Scan for the cell matching the given text and deliver its (X, Y) coordinate at center. 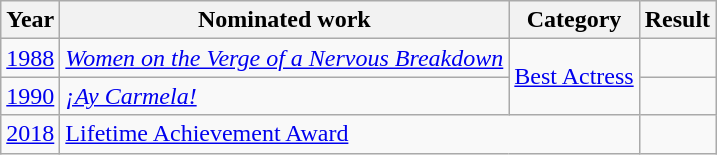
1990 (30, 96)
Women on the Verge of a Nervous Breakdown (284, 58)
Best Actress (574, 77)
Lifetime Achievement Award (350, 134)
1988 (30, 58)
2018 (30, 134)
Category (574, 20)
Year (30, 20)
¡Ay Carmela! (284, 96)
Nominated work (284, 20)
Result (677, 20)
